Extract the [X, Y] coordinate from the center of the cell holding the provided text.  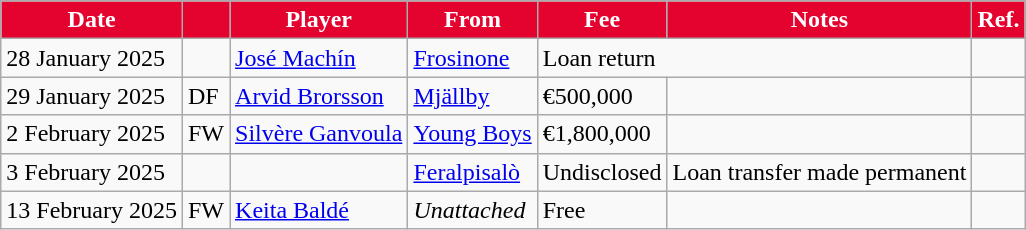
Frosinone [472, 58]
Free [602, 210]
From [472, 20]
Arvid Brorsson [319, 96]
Player [319, 20]
Feralpisalò [472, 172]
€500,000 [602, 96]
28 January 2025 [92, 58]
2 February 2025 [92, 134]
Loan return [754, 58]
Notes [820, 20]
José Machín [319, 58]
13 February 2025 [92, 210]
3 February 2025 [92, 172]
29 January 2025 [92, 96]
Fee [602, 20]
Young Boys [472, 134]
€1,800,000 [602, 134]
Loan transfer made permanent [820, 172]
DF [206, 96]
Undisclosed [602, 172]
Mjällby [472, 96]
Date [92, 20]
Ref. [998, 20]
Silvère Ganvoula [319, 134]
Unattached [472, 210]
Keita Baldé [319, 210]
